Capture the cell that displays the provided text and extract its [x, y] central coordinate. 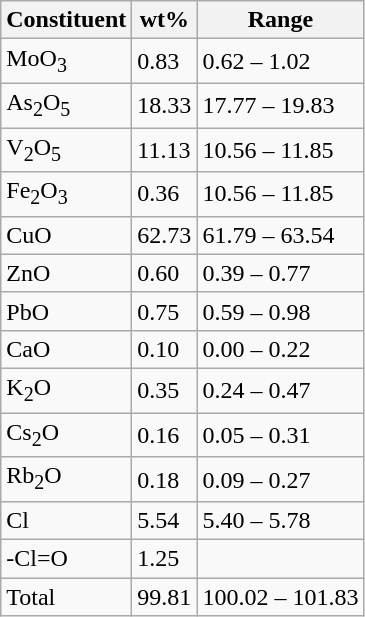
100.02 – 101.83 [280, 597]
0.39 – 0.77 [280, 273]
CaO [66, 349]
Constituent [66, 20]
5.54 [164, 520]
5.40 – 5.78 [280, 520]
62.73 [164, 235]
Range [280, 20]
Fe2O3 [66, 194]
0.16 [164, 435]
0.60 [164, 273]
0.62 – 1.02 [280, 61]
17.77 – 19.83 [280, 105]
wt% [164, 20]
As2O5 [66, 105]
0.18 [164, 479]
99.81 [164, 597]
1.25 [164, 559]
0.24 – 0.47 [280, 390]
CuO [66, 235]
-Cl=O [66, 559]
K2O [66, 390]
0.59 – 0.98 [280, 311]
0.36 [164, 194]
0.83 [164, 61]
MoO3 [66, 61]
0.05 – 0.31 [280, 435]
PbO [66, 311]
Cl [66, 520]
ZnO [66, 273]
61.79 – 63.54 [280, 235]
Rb2O [66, 479]
V2O5 [66, 150]
0.35 [164, 390]
18.33 [164, 105]
11.13 [164, 150]
Total [66, 597]
0.00 – 0.22 [280, 349]
Cs2O [66, 435]
0.09 – 0.27 [280, 479]
0.10 [164, 349]
0.75 [164, 311]
